Determine the [X, Y] coordinate at the center of the cell enclosing the given text.  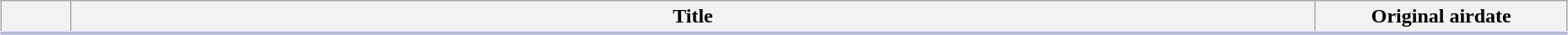
Title [693, 17]
Original airdate [1441, 17]
